Pinpoint the cell where the given text exists, returning its (X, Y) midpoint coordinate. 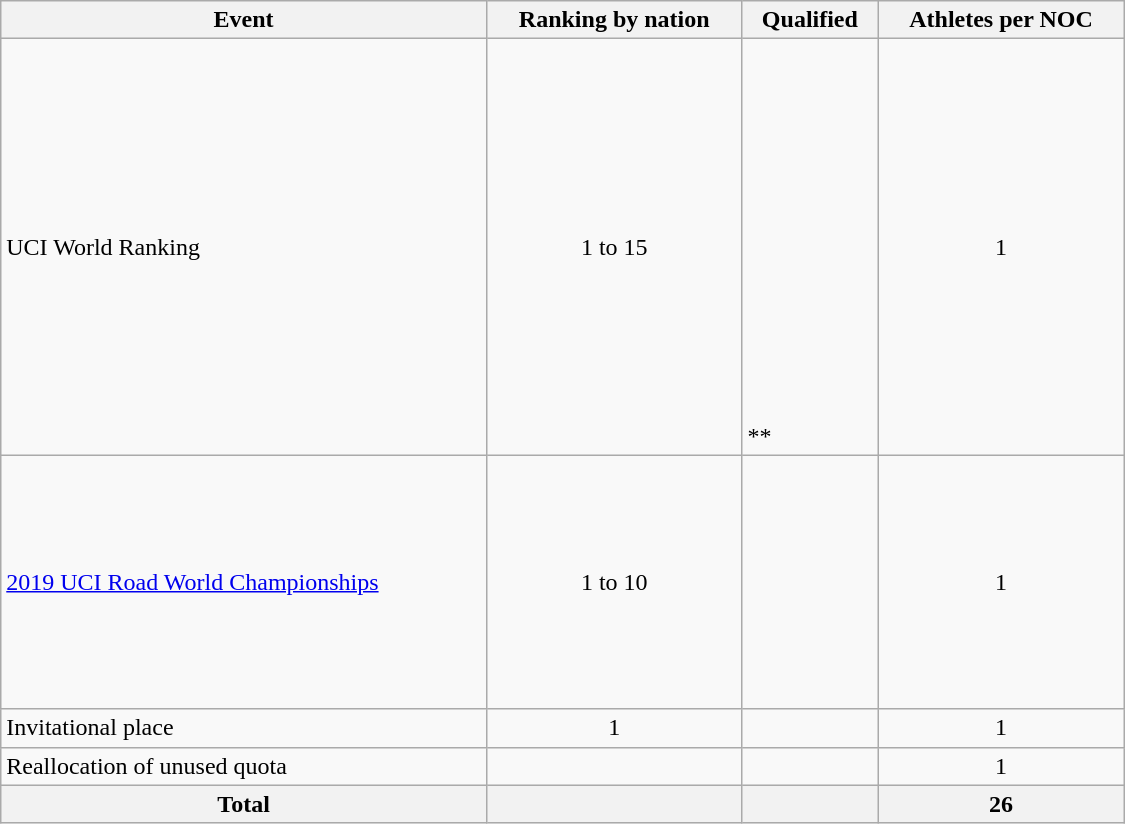
Athletes per NOC (1002, 20)
2019 UCI Road World Championships (244, 582)
** (810, 247)
UCI World Ranking (244, 247)
1 to 10 (614, 582)
Event (244, 20)
Reallocation of unused quota (244, 766)
Invitational place (244, 728)
Total (244, 804)
Qualified (810, 20)
1 to 15 (614, 247)
Ranking by nation (614, 20)
26 (1002, 804)
